From the cell containing the given text, extract its center point as (x, y) coordinate. 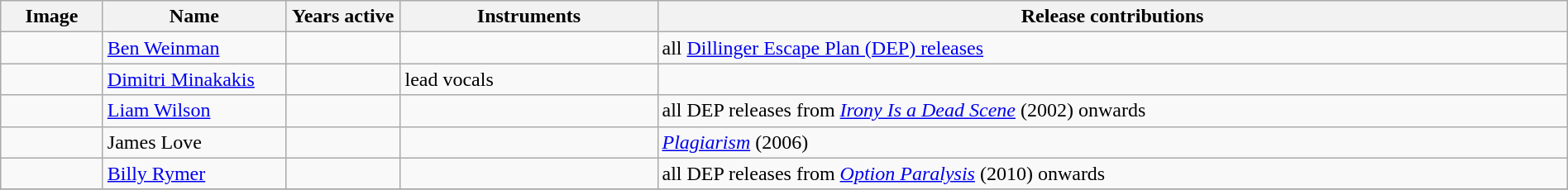
James Love (194, 142)
all DEP releases from Option Paralysis (2010) onwards (1112, 173)
Plagiarism (2006) (1112, 142)
Liam Wilson (194, 111)
Dimitri Minakakis (194, 79)
all DEP releases from Irony Is a Dead Scene (2002) onwards (1112, 111)
Name (194, 17)
all Dillinger Escape Plan (DEP) releases (1112, 48)
Release contributions (1112, 17)
Ben Weinman (194, 48)
Years active (342, 17)
lead vocals (529, 79)
Billy Rymer (194, 173)
Image (52, 17)
Instruments (529, 17)
